Identify which cell holds the provided text, then report its (X, Y) central coordinate. 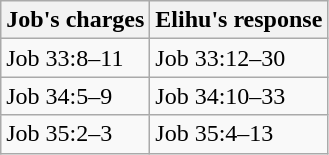
Job 33:8–11 (76, 58)
Job 33:12–30 (239, 58)
Elihu's response (239, 20)
Job 35:4–13 (239, 134)
Job's charges (76, 20)
Job 34:5–9 (76, 96)
Job 35:2–3 (76, 134)
Job 34:10–33 (239, 96)
